Determine the [x, y] coordinate at the center of the cell enclosing the given text.  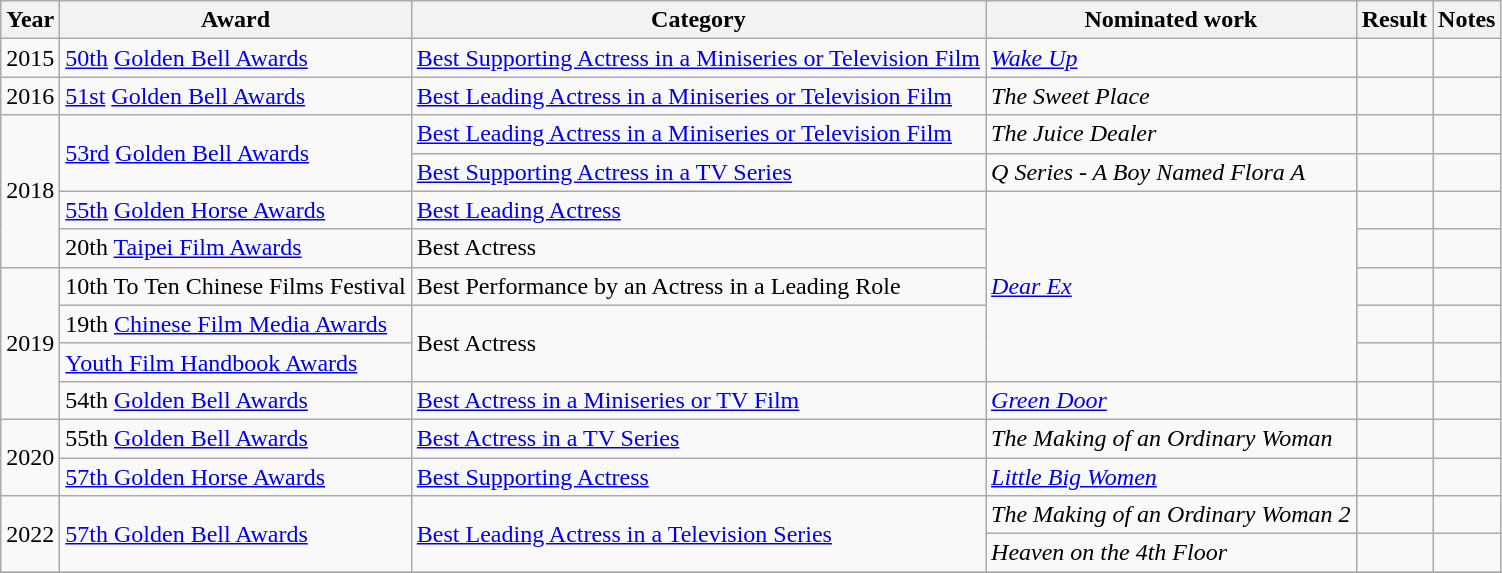
The Juice Dealer [1172, 134]
Q Series - A Boy Named Flora A [1172, 172]
Little Big Women [1172, 477]
Best Supporting Actress in a Miniseries or Television Film [698, 58]
57th Golden Horse Awards [236, 477]
2020 [30, 457]
Best Performance by an Actress in a Leading Role [698, 286]
Best Supporting Actress in a TV Series [698, 172]
Best Supporting Actress [698, 477]
2019 [30, 343]
54th Golden Bell Awards [236, 400]
Best Leading Actress [698, 210]
10th To Ten Chinese Films Festival [236, 286]
Youth Film Handbook Awards [236, 362]
Best Actress in a TV Series [698, 438]
2022 [30, 534]
19th Chinese Film Media Awards [236, 324]
50th Golden Bell Awards [236, 58]
57th Golden Bell Awards [236, 534]
Year [30, 20]
51st Golden Bell Awards [236, 96]
20th Taipei Film Awards [236, 248]
55th Golden Bell Awards [236, 438]
The Making of an Ordinary Woman 2 [1172, 515]
Heaven on the 4th Floor [1172, 553]
2015 [30, 58]
2016 [30, 96]
Result [1394, 20]
The Sweet Place [1172, 96]
Nominated work [1172, 20]
Best Actress in a Miniseries or TV Film [698, 400]
The Making of an Ordinary Woman [1172, 438]
Award [236, 20]
Category [698, 20]
Best Leading Actress in a Television Series [698, 534]
2018 [30, 191]
Wake Up [1172, 58]
Green Door [1172, 400]
Dear Ex [1172, 286]
53rd Golden Bell Awards [236, 153]
Notes [1467, 20]
55th Golden Horse Awards [236, 210]
